Identify which cell holds the provided text, then report its (x, y) central coordinate. 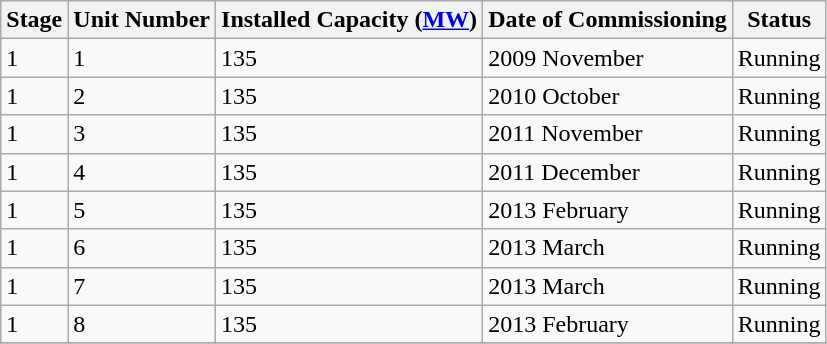
2011 November (608, 134)
Date of Commissioning (608, 20)
4 (142, 172)
Status (779, 20)
2009 November (608, 58)
2 (142, 96)
5 (142, 210)
2011 December (608, 172)
7 (142, 286)
Stage (34, 20)
8 (142, 324)
2010 October (608, 96)
6 (142, 248)
Installed Capacity (MW) (350, 20)
3 (142, 134)
Unit Number (142, 20)
